Scan for the cell matching the given text and deliver its [x, y] coordinate at center. 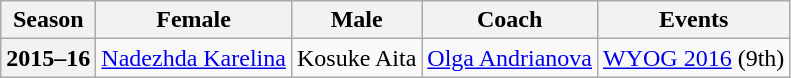
Olga Andrianova [510, 58]
Nadezhda Karelina [194, 58]
WYOG 2016 (9th) [694, 58]
Season [48, 20]
Events [694, 20]
Male [356, 20]
Kosuke Aita [356, 58]
Female [194, 20]
Coach [510, 20]
2015–16 [48, 58]
